Scan for the cell matching the given text and deliver its [x, y] coordinate at center. 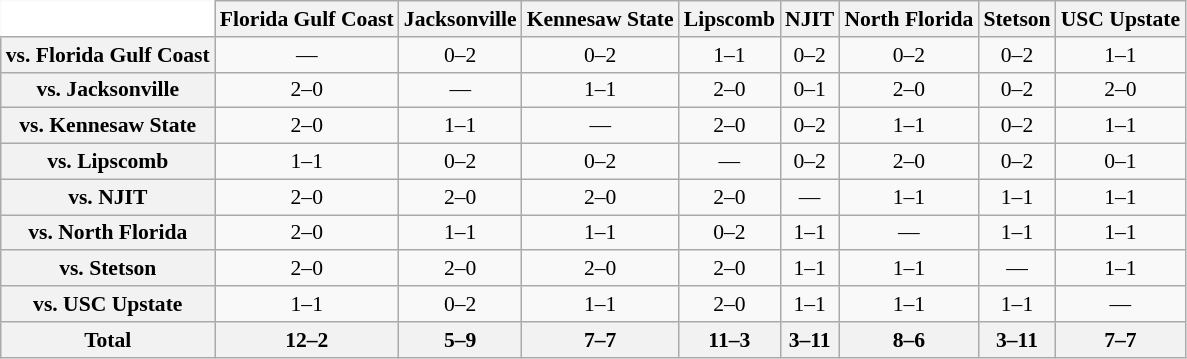
Lipscomb [730, 19]
vs. Lipscomb [108, 162]
vs. Kennesaw State [108, 126]
USC Upstate [1120, 19]
Total [108, 340]
NJIT [810, 19]
12–2 [307, 340]
5–9 [460, 340]
Stetson [1016, 19]
vs. Stetson [108, 269]
vs. USC Upstate [108, 304]
vs. North Florida [108, 233]
8–6 [908, 340]
Kennesaw State [600, 19]
Jacksonville [460, 19]
11–3 [730, 340]
vs. NJIT [108, 197]
vs. Florida Gulf Coast [108, 55]
North Florida [908, 19]
vs. Jacksonville [108, 90]
Florida Gulf Coast [307, 19]
